Provide the [X, Y] coordinate of the cell's center where the given text is located.  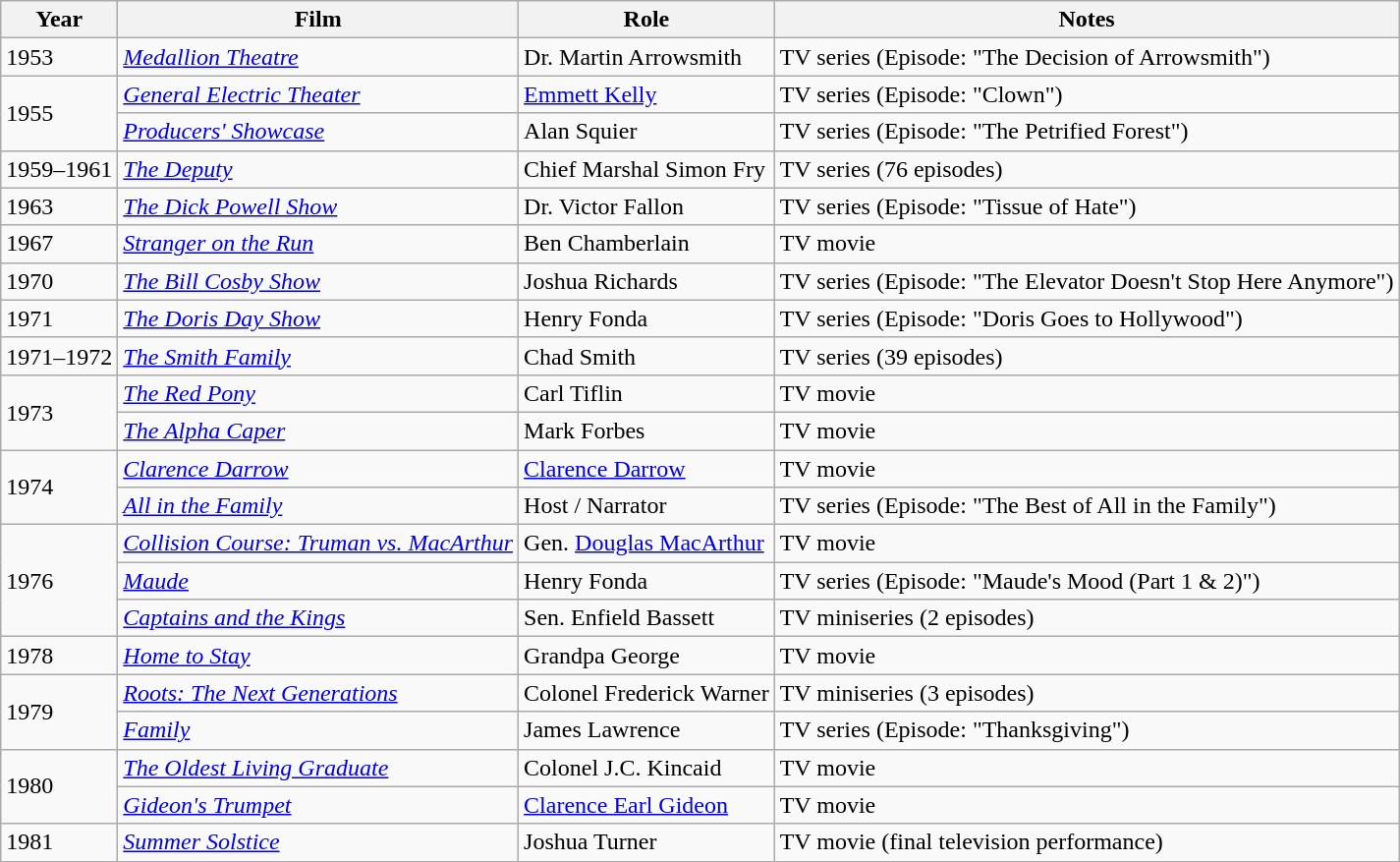
1970 [59, 281]
TV series (Episode: "Thanksgiving") [1087, 730]
TV series (Episode: "Doris Goes to Hollywood") [1087, 318]
Chad Smith [646, 356]
Captains and the Kings [318, 618]
TV series (Episode: "The Elevator Doesn't Stop Here Anymore") [1087, 281]
1979 [59, 712]
1981 [59, 842]
1953 [59, 57]
TV miniseries (3 episodes) [1087, 693]
The Dick Powell Show [318, 206]
Family [318, 730]
TV series (Episode: "The Decision of Arrowsmith") [1087, 57]
The Alpha Caper [318, 431]
1973 [59, 412]
The Oldest Living Graduate [318, 768]
Film [318, 20]
1959–1961 [59, 169]
General Electric Theater [318, 94]
TV series (Episode: "Tissue of Hate") [1087, 206]
James Lawrence [646, 730]
Joshua Richards [646, 281]
TV series (Episode: "Clown") [1087, 94]
Year [59, 20]
Colonel Frederick Warner [646, 693]
Grandpa George [646, 656]
1978 [59, 656]
Sen. Enfield Bassett [646, 618]
TV series (Episode: "The Best of All in the Family") [1087, 506]
The Smith Family [318, 356]
Alan Squier [646, 132]
The Doris Day Show [318, 318]
Home to Stay [318, 656]
Gen. Douglas MacArthur [646, 544]
The Bill Cosby Show [318, 281]
Dr. Victor Fallon [646, 206]
Roots: The Next Generations [318, 693]
TV series (39 episodes) [1087, 356]
Producers' Showcase [318, 132]
1974 [59, 488]
TV movie (final television performance) [1087, 842]
Collision Course: Truman vs. MacArthur [318, 544]
All in the Family [318, 506]
1967 [59, 244]
Host / Narrator [646, 506]
Maude [318, 581]
Clarence Earl Gideon [646, 805]
TV series (Episode: "The Petrified Forest") [1087, 132]
1971 [59, 318]
Stranger on the Run [318, 244]
Role [646, 20]
1980 [59, 786]
1971–1972 [59, 356]
1963 [59, 206]
Medallion Theatre [318, 57]
Dr. Martin Arrowsmith [646, 57]
Summer Solstice [318, 842]
The Red Pony [318, 393]
Gideon's Trumpet [318, 805]
Chief Marshal Simon Fry [646, 169]
1976 [59, 581]
Carl Tiflin [646, 393]
Emmett Kelly [646, 94]
TV miniseries (2 episodes) [1087, 618]
TV series (Episode: "Maude's Mood (Part 1 & 2)") [1087, 581]
Ben Chamberlain [646, 244]
TV series (76 episodes) [1087, 169]
Colonel J.C. Kincaid [646, 768]
Notes [1087, 20]
Mark Forbes [646, 431]
Joshua Turner [646, 842]
1955 [59, 113]
The Deputy [318, 169]
